Locate the cell with the specified text and output its (x, y) center coordinate. 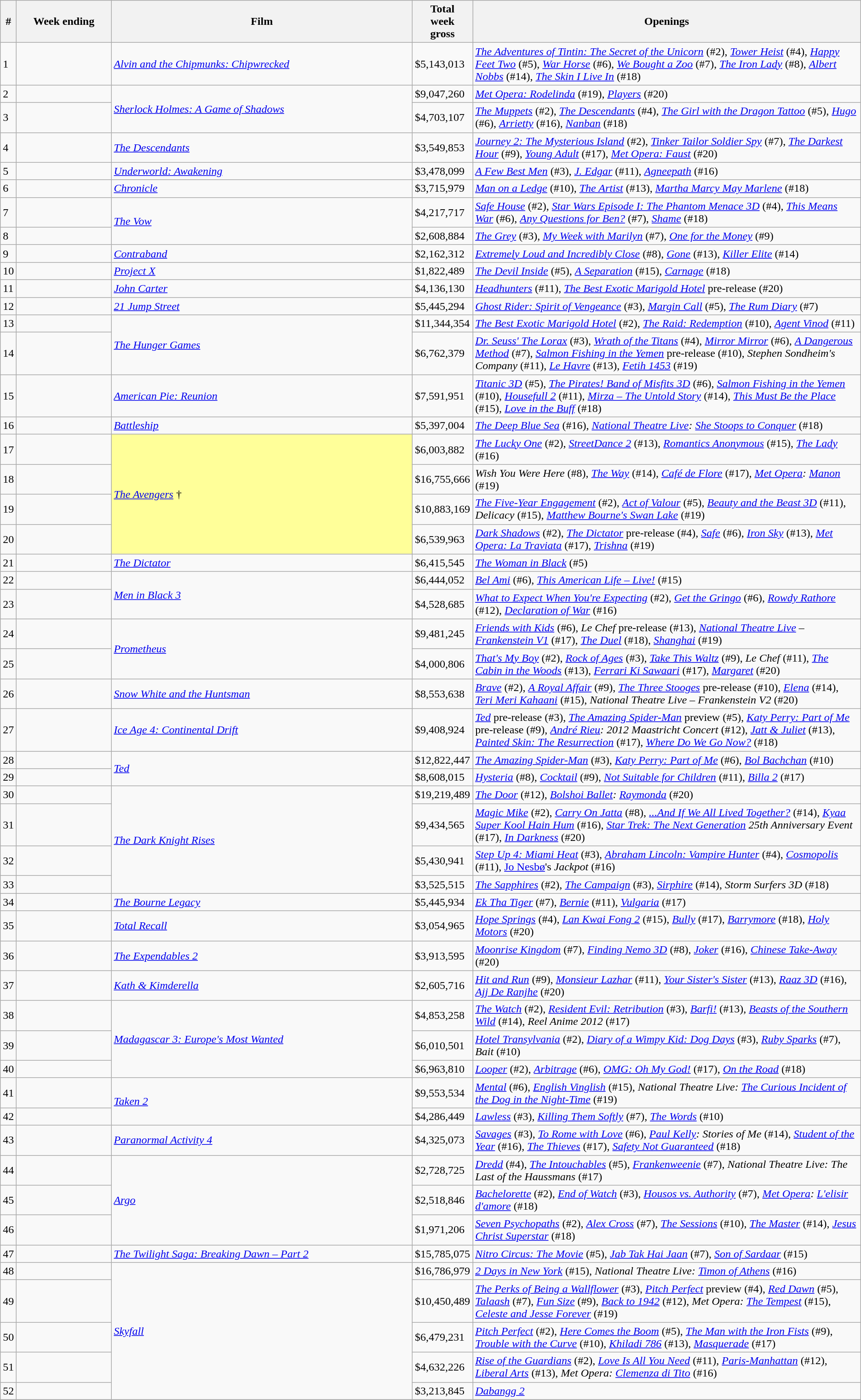
$3,715,979 (442, 189)
$11,344,354 (442, 324)
The Bourne Legacy (262, 902)
Alvin and the Chipmunks: Chipwrecked (262, 64)
Friends with Kids (#6), Le Chef pre-release (#13), National Theatre Live – Frankenstein V1 (#17), The Duel (#18), Shanghai (#19) (667, 634)
42 (8, 1116)
5 (8, 171)
$9,408,924 (442, 730)
1 (8, 64)
$3,213,845 (442, 1391)
29 (8, 777)
$6,010,501 (442, 1046)
Lawless (#3), Killing Them Softly (#7), The Words (#10) (667, 1116)
41 (8, 1092)
26 (8, 693)
27 (8, 730)
$3,549,853 (442, 147)
The Descendants (262, 147)
30 (8, 795)
Kath & Kimderella (262, 986)
45 (8, 1200)
$3,478,099 (442, 171)
The Grey (#3), My Week with Marilyn (#7), One for the Money (#9) (667, 236)
44 (8, 1170)
What to Expect When You're Expecting (#2), Get the Gringo (#6), Rowdy Rathore (#12), Declaration of War (#16) (667, 604)
The Muppets (#2), The Descendants (#4), The Girl with the Dragon Tattoo (#5), Hugo (#6), Arrietty (#16), Nanban (#18) (667, 118)
American Pie: Reunion (262, 396)
Men in Black 3 (262, 595)
Step Up 4: Miami Heat (#3), Abraham Lincoln: Vampire Hunter (#4), Cosmopolis (#11), Jo Nesbø's Jackpot (#16) (667, 861)
$19,219,489 (442, 795)
31 (8, 825)
A Few Best Men (#3), J. Edgar (#11), Agneepath (#16) (667, 171)
48 (8, 1271)
24 (8, 634)
Film (262, 22)
$4,286,449 (442, 1116)
Total Recall (262, 926)
18 (8, 479)
Argo (262, 1200)
$3,913,595 (442, 955)
4 (8, 147)
Nitro Circus: The Movie (#5), Jab Tak Hai Jaan (#7), Son of Sardaar (#15) (667, 1254)
49 (8, 1301)
Ice Age 4: Continental Drift (262, 730)
7 (8, 212)
Ghost Rider: Spirit of Vengeance (#3), Margin Call (#5), The Rum Diary (#7) (667, 306)
The Door (#12), Bolshoi Ballet: Raymonda (#20) (667, 795)
Moonrise Kingdom (#7), Finding Nemo 3D (#8), Joker (#16), Chinese Take-Away (#20) (667, 955)
Project X (262, 271)
50 (8, 1337)
$6,963,810 (442, 1069)
The Deep Blue Sea (#16), National Theatre Live: She Stoops to Conquer (#18) (667, 426)
2 (8, 94)
Skyfall (262, 1331)
25 (8, 664)
The Sapphires (#2), The Campaign (#3), Sirphire (#14), Storm Surfers 3D (#18) (667, 885)
$6,415,545 (442, 563)
$4,632,226 (442, 1367)
$5,397,004 (442, 426)
$9,481,245 (442, 634)
Snow White and the Huntsman (262, 693)
Safe House (#2), Star Wars Episode I: The Phantom Menace 3D (#4), This Means War (#6), Any Questions for Ben? (#7), Shame (#18) (667, 212)
Ted (262, 769)
$4,528,685 (442, 604)
$10,450,489 (442, 1301)
23 (8, 604)
Prometheus (262, 649)
$9,553,534 (442, 1092)
Hysteria (#8), Cocktail (#9), Not Suitable for Children (#11), Billa 2 (#17) (667, 777)
20 (8, 539)
$2,162,312 (442, 253)
$5,445,294 (442, 306)
52 (8, 1391)
9 (8, 253)
$6,479,231 (442, 1337)
# (8, 22)
$2,608,884 (442, 236)
22 (8, 580)
46 (8, 1230)
$4,325,073 (442, 1140)
Mental (#6), English Vinglish (#15), National Theatre Live: The Curious Incident of the Dog in the Night-Time (#19) (667, 1092)
40 (8, 1069)
$4,000,806 (442, 664)
Headhunters (#11), The Best Exotic Marigold Hotel pre-release (#20) (667, 288)
15 (8, 396)
$15,785,075 (442, 1254)
The Vow (262, 221)
Taken 2 (262, 1102)
39 (8, 1046)
Paranormal Activity 4 (262, 1140)
12 (8, 306)
6 (8, 189)
$4,703,107 (442, 118)
Battleship (262, 426)
43 (8, 1140)
Bachelorette (#2), End of Watch (#3), Housos vs. Authority (#7), Met Opera: L'elisir d'amore (#18) (667, 1200)
Dabangg 2 (667, 1391)
Contraband (262, 253)
The Amazing Spider-Man (#3), Katy Perry: Part of Me (#6), Bol Bachchan (#10) (667, 760)
The Lucky One (#2), StreetDance 2 (#13), Romantics Anonymous (#15), The Lady (#16) (667, 450)
35 (8, 926)
$7,591,951 (442, 396)
$8,553,638 (442, 693)
10 (8, 271)
$5,430,941 (442, 861)
Dark Shadows (#2), The Dictator pre-release (#4), Safe (#6), Iron Sky (#13), Met Opera: La Traviata (#17), Trishna (#19) (667, 539)
The Expendables 2 (262, 955)
The Dark Knight Rises (262, 840)
51 (8, 1367)
The Watch (#2), Resident Evil: Retribution (#3), Barfi! (#13), Beasts of the Southern Wild (#14), Reel Anime 2012 (#17) (667, 1015)
The Avengers † (262, 494)
$6,539,963 (442, 539)
Dredd (#4), The Intouchables (#5), Frankenweenie (#7), National Theatre Live: The Last of the Haussmans (#17) (667, 1170)
Wish You Were Here (#8), The Way (#14), Café de Flore (#17), Met Opera: Manon (#19) (667, 479)
3 (8, 118)
Underworld: Awakening (262, 171)
Hotel Transylvania (#2), Diary of a Wimpy Kid: Dog Days (#3), Ruby Sparks (#7), Bait (#10) (667, 1046)
$4,853,258 (442, 1015)
$9,434,565 (442, 825)
Man on a Ledge (#10), The Artist (#13), Martha Marcy May Marlene (#18) (667, 189)
Extremely Loud and Incredibly Close (#8), Gone (#13), Killer Elite (#14) (667, 253)
John Carter (262, 288)
32 (8, 861)
$16,755,666 (442, 479)
That's My Boy (#2), Rock of Ages (#3), Take This Waltz (#9), Le Chef (#11), The Cabin in the Woods (#13), Ferrari Ki Sawaari (#17), Margaret (#20) (667, 664)
13 (8, 324)
Looper (#2), Arbitrage (#6), OMG: Oh My God! (#17), On the Road (#18) (667, 1069)
Hit and Run (#9), Monsieur Lazhar (#11), Your Sister's Sister (#13), Raaz 3D (#16), Ajj De Ranjhe (#20) (667, 986)
38 (8, 1015)
$16,786,979 (442, 1271)
Pitch Perfect (#2), Here Comes the Boom (#5), The Man with the Iron Fists (#9), Trouble with the Curve (#10), Khiladi 786 (#13), Masquerade (#17) (667, 1337)
$5,143,013 (442, 64)
The Devil Inside (#5), A Separation (#15), Carnage (#18) (667, 271)
19 (8, 509)
Totalweekgross (442, 22)
Madagascar 3: Europe's Most Wanted (262, 1039)
$6,444,052 (442, 580)
21 (8, 563)
Sherlock Holmes: A Game of Shadows (262, 109)
34 (8, 902)
Ek Tha Tiger (#7), Bernie (#11), Vulgaria (#17) (667, 902)
$3,054,965 (442, 926)
8 (8, 236)
21 Jump Street (262, 306)
The Best Exotic Marigold Hotel (#2), The Raid: Redemption (#10), Agent Vinod (#11) (667, 324)
The Dictator (262, 563)
14 (8, 354)
28 (8, 760)
$4,217,717 (442, 212)
The Woman in Black (#5) (667, 563)
$1,822,489 (442, 271)
Week ending (64, 22)
16 (8, 426)
$1,971,206 (442, 1230)
$3,525,515 (442, 885)
$6,762,379 (442, 354)
Hope Springs (#4), Lan Kwai Fong 2 (#15), Bully (#17), Barrymore (#18), Holy Motors (#20) (667, 926)
$10,883,169 (442, 509)
Chronicle (262, 189)
Seven Psychopaths (#2), Alex Cross (#7), The Sessions (#10), The Master (#14), Jesus Christ Superstar (#18) (667, 1230)
37 (8, 986)
Openings (667, 22)
The Five-Year Engagement (#2), Act of Valour (#5), Beauty and the Beast 3D (#11), Delicacy (#15), Matthew Bourne's Swan Lake (#19) (667, 509)
$2,605,716 (442, 986)
17 (8, 450)
$6,003,882 (442, 450)
2 Days in New York (#15), National Theatre Live: Timon of Athens (#16) (667, 1271)
Journey 2: The Mysterious Island (#2), Tinker Tailor Soldier Spy (#7), The Darkest Hour (#9), Young Adult (#17), Met Opera: Faust (#20) (667, 147)
$8,608,015 (442, 777)
Rise of the Guardians (#2), Love Is All You Need (#11), Paris-Manhattan (#12), Liberal Arts (#13), Met Opera: Clemenza di Tito (#16) (667, 1367)
The Hunger Games (262, 345)
Bel Ami (#6), This American Life – Live! (#15) (667, 580)
11 (8, 288)
36 (8, 955)
$2,518,846 (442, 1200)
$5,445,934 (442, 902)
$9,047,260 (442, 94)
Savages (#3), To Rome with Love (#6), Paul Kelly: Stories of Me (#14), Student of the Year (#16), The Thieves (#17), Safety Not Guaranteed (#18) (667, 1140)
$12,822,447 (442, 760)
$4,136,130 (442, 288)
$2,728,725 (442, 1170)
33 (8, 885)
47 (8, 1254)
Met Opera: Rodelinda (#19), Players (#20) (667, 94)
The Twilight Saga: Breaking Dawn – Part 2 (262, 1254)
